Locate the cell with the specified text and output its (X, Y) center coordinate. 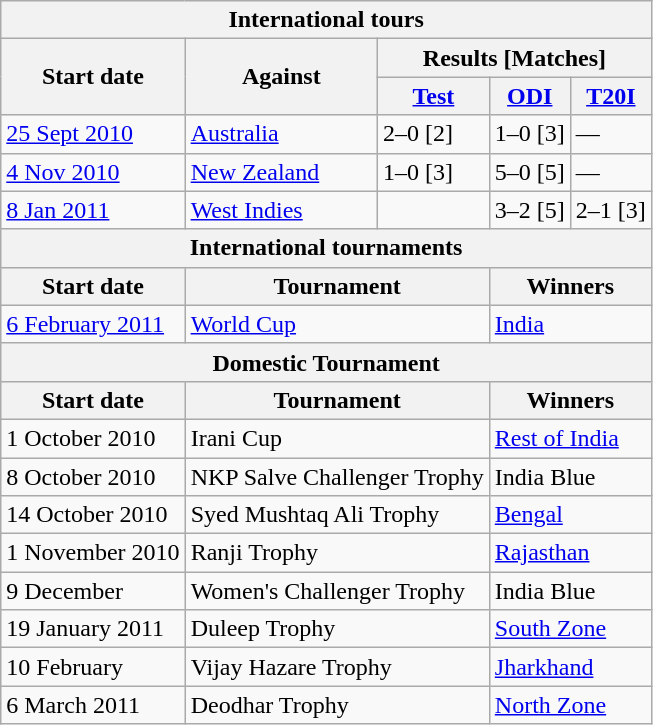
Ranji Trophy (337, 553)
8 Jan 2011 (93, 210)
Vijay Hazare Trophy (337, 667)
Domestic Tournament (326, 362)
ODI (530, 96)
Test (434, 96)
6 March 2011 (93, 705)
Women's Challenger Trophy (337, 591)
Rajasthan (570, 553)
India (570, 324)
Rest of India (570, 438)
North Zone (570, 705)
Duleep Trophy (337, 629)
Against (281, 77)
14 October 2010 (93, 515)
9 December (93, 591)
Deodhar Trophy (337, 705)
25 Sept 2010 (93, 134)
Bengal (570, 515)
West Indies (281, 210)
Irani Cup (337, 438)
19 January 2011 (93, 629)
2–1 [3] (610, 210)
2–0 [2] (434, 134)
World Cup (337, 324)
T20I (610, 96)
Australia (281, 134)
Results [Matches] (515, 58)
5–0 [5] (530, 172)
8 October 2010 (93, 477)
NKP Salve Challenger Trophy (337, 477)
Jharkhand (570, 667)
6 February 2011 (93, 324)
South Zone (570, 629)
New Zealand (281, 172)
International tours (326, 20)
International tournaments (326, 248)
4 Nov 2010 (93, 172)
1 October 2010 (93, 438)
1 November 2010 (93, 553)
Syed Mushtaq Ali Trophy (337, 515)
3–2 [5] (530, 210)
10 February (93, 667)
